Determine the (X, Y) coordinate at the center of the cell enclosing the given text.  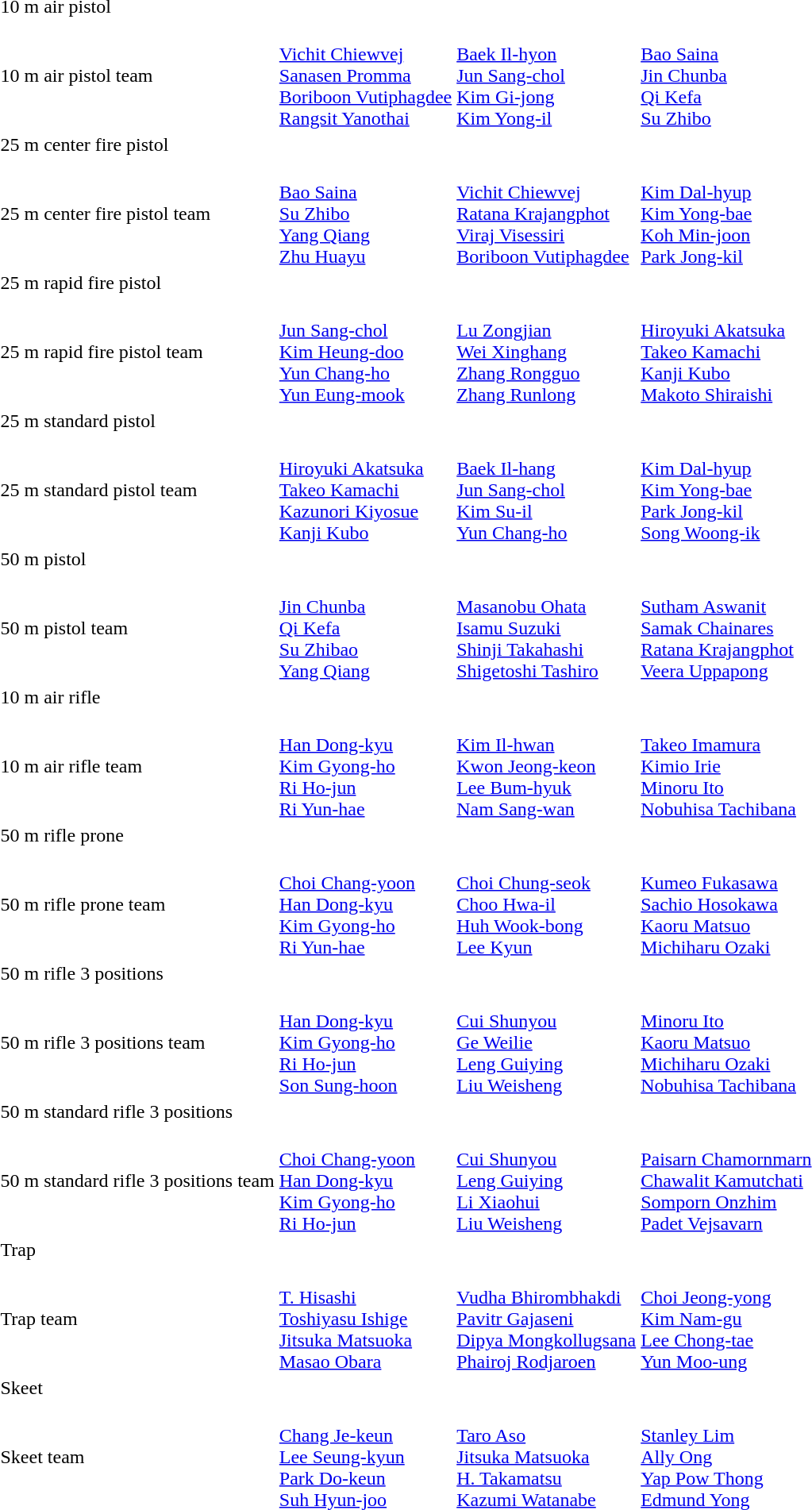
Masanobu OhataIsamu SuzukiShinji TakahashiShigetoshi Tashiro (546, 628)
Han Dong-kyuKim Gyong-hoRi Ho-junSon Sung-hoon (365, 1042)
Cui ShunyouLeng GuiyingLi XiaohuiLiu Weisheng (546, 1181)
Kim Il-hwanKwon Jeong-keonLee Bum-hyukNam Sang-wan (546, 766)
Vudha BhirombhakdiPavitr GajaseniDipya MongkollugsanaPhairoj Rodjaroen (546, 1319)
Vichit ChiewvejRatana KrajangphotViraj VisessiriBoriboon Vutiphagdee (546, 214)
Hiroyuki AkatsukaTakeo KamachiKazunori KiyosueKanji Kubo (365, 490)
Han Dong-kyuKim Gyong-hoRi Ho-junRi Yun-hae (365, 766)
Baek Il-hyonJun Sang-cholKim Gi-jongKim Yong-il (546, 75)
Choi Chang-yoonHan Dong-kyuKim Gyong-hoRi Yun-hae (365, 904)
Jin ChunbaQi KefaSu ZhibaoYang Qiang (365, 628)
Jun Sang-cholKim Heung-dooYun Chang-hoYun Eung-mook (365, 352)
T. HisashiToshiyasu IshigeJitsuka MatsuokaMasao Obara (365, 1319)
Lu ZongjianWei XinghangZhang RongguoZhang Runlong (546, 352)
Choi Chung-seokChoo Hwa-ilHuh Wook-bongLee Kyun (546, 904)
Bao SainaSu ZhiboYang QiangZhu Huayu (365, 214)
Baek Il-hangJun Sang-cholKim Su-ilYun Chang-ho (546, 490)
Cui ShunyouGe WeilieLeng GuiyingLiu Weisheng (546, 1042)
Choi Chang-yoonHan Dong-kyuKim Gyong-hoRi Ho-jun (365, 1181)
Vichit ChiewvejSanasen PrommaBoriboon VutiphagdeeRangsit Yanothai (365, 75)
